Extract the (X, Y) coordinate from the center of the cell holding the provided text.  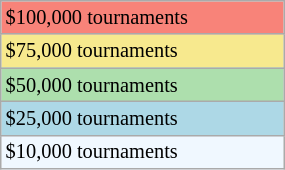
$25,000 tournaments (142, 118)
$100,000 tournaments (142, 17)
$50,000 tournaments (142, 85)
$10,000 tournaments (142, 152)
$75,000 tournaments (142, 51)
